For the text-containing cell, return its midpoint in [x, y] coordinate format. 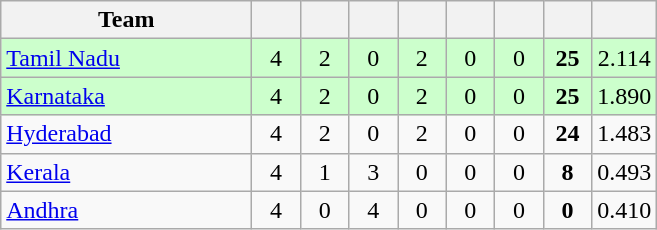
0.493 [624, 172]
24 [568, 134]
1 [324, 172]
3 [374, 172]
1.483 [624, 134]
Team [126, 20]
Hyderabad [126, 134]
Kerala [126, 172]
1.890 [624, 96]
2.114 [624, 58]
Andhra [126, 210]
Karnataka [126, 96]
8 [568, 172]
Tamil Nadu [126, 58]
0.410 [624, 210]
